Scan for the cell matching the given text and deliver its (x, y) coordinate at center. 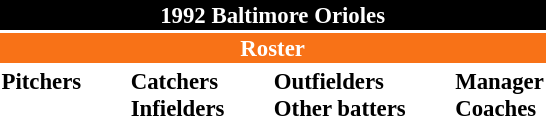
1992 Baltimore Orioles (272, 15)
Roster (272, 48)
